Detect which cell encompasses the target text, then output its (x, y) center coordinate. 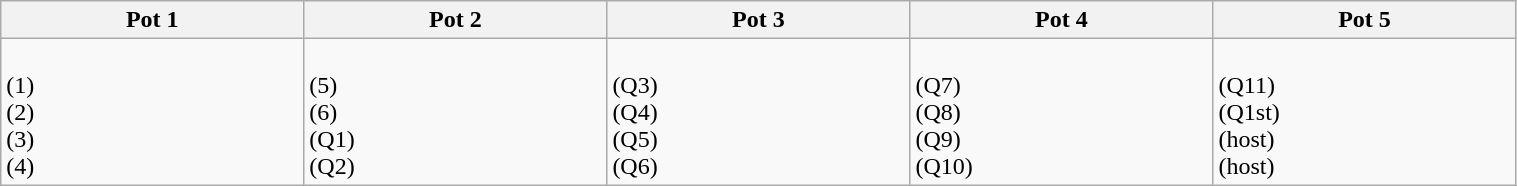
Pot 2 (456, 20)
(Q7) (Q8) (Q9) (Q10) (1062, 112)
Pot 3 (758, 20)
Pot 4 (1062, 20)
Pot 1 (152, 20)
Pot 5 (1364, 20)
(5) (6) (Q1) (Q2) (456, 112)
(1) (2) (3) (4) (152, 112)
(Q11) (Q1st) (host) (host) (1364, 112)
(Q3) (Q4) (Q5) (Q6) (758, 112)
